From the cell containing the given text, extract its center point as (x, y) coordinate. 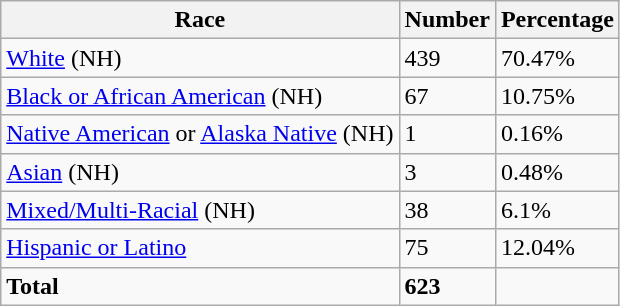
Native American or Alaska Native (NH) (200, 134)
0.16% (557, 134)
Black or African American (NH) (200, 96)
0.48% (557, 172)
Total (200, 286)
Hispanic or Latino (200, 248)
Percentage (557, 20)
75 (447, 248)
12.04% (557, 248)
623 (447, 286)
Mixed/Multi-Racial (NH) (200, 210)
70.47% (557, 58)
1 (447, 134)
Number (447, 20)
3 (447, 172)
White (NH) (200, 58)
67 (447, 96)
Race (200, 20)
38 (447, 210)
6.1% (557, 210)
Asian (NH) (200, 172)
10.75% (557, 96)
439 (447, 58)
